Output the [x, y] coordinate of the center of the cell containing the given text.  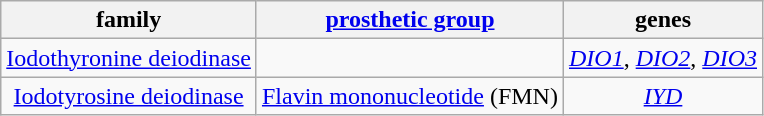
genes [662, 20]
Iodothyronine deiodinase [129, 58]
IYD [662, 96]
family [129, 20]
Flavin mononucleotide (FMN) [410, 96]
prosthetic group [410, 20]
Iodotyrosine deiodinase [129, 96]
DIO1, DIO2, DIO3 [662, 58]
